Return (x, y) of the center of cell containing provided text 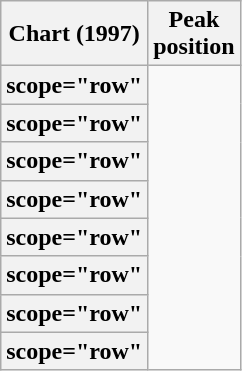
Chart (1997) (74, 34)
Peakposition (194, 34)
